Detect which cell encompasses the target text, then output its [x, y] center coordinate. 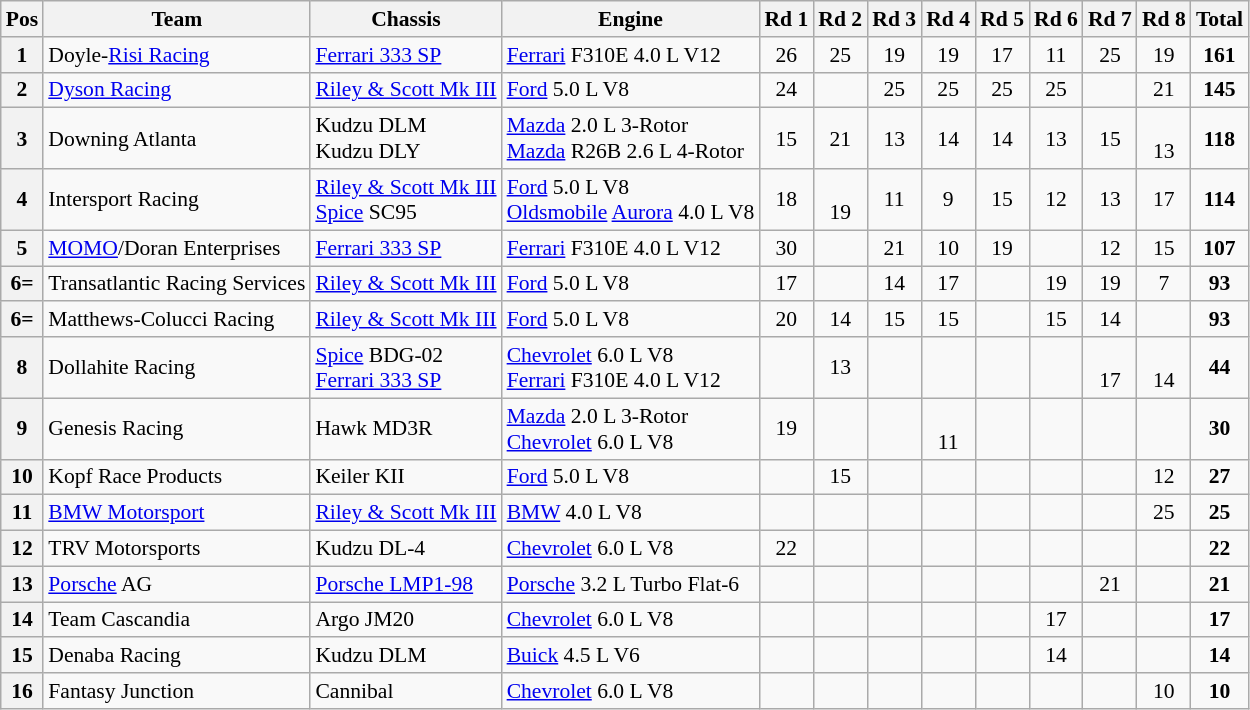
Porsche LMP1-98 [406, 584]
Dyson Racing [176, 90]
Rd 7 [1110, 19]
Mazda 2.0 L 3-RotorMazda R26B 2.6 L 4-Rotor [631, 138]
107 [1220, 248]
145 [1220, 90]
26 [786, 55]
Fantasy Junction [176, 691]
27 [1220, 477]
161 [1220, 55]
Matthews-Colucci Racing [176, 320]
2 [22, 90]
4 [22, 200]
3 [22, 138]
114 [1220, 200]
Team [176, 19]
Cannibal [406, 691]
Kudzu DL-4 [406, 549]
118 [1220, 138]
Kopf Race Products [176, 477]
Rd 6 [1056, 19]
Chevrolet 6.0 L V8Ferrari F310E 4.0 L V12 [631, 368]
44 [1220, 368]
Kudzu DLMKudzu DLY [406, 138]
Ford 5.0 L V8Oldsmobile Aurora 4.0 L V8 [631, 200]
18 [786, 200]
16 [22, 691]
Kudzu DLM [406, 656]
Rd 2 [840, 19]
Buick 4.5 L V6 [631, 656]
Team Cascandia [176, 620]
Rd 3 [894, 19]
Transatlantic Racing Services [176, 284]
Dollahite Racing [176, 368]
Rd 8 [1164, 19]
BMW Motorsport [176, 513]
5 [22, 248]
Hawk MD3R [406, 428]
Rd 4 [948, 19]
1 [22, 55]
Denaba Racing [176, 656]
MOMO/Doran Enterprises [176, 248]
7 [1164, 284]
Chassis [406, 19]
Spice BDG-02Ferrari 333 SP [406, 368]
Argo JM20 [406, 620]
Keiler KII [406, 477]
Downing Atlanta [176, 138]
Mazda 2.0 L 3-RotorChevrolet 6.0 L V8 [631, 428]
24 [786, 90]
Doyle-Risi Racing [176, 55]
Porsche AG [176, 584]
Genesis Racing [176, 428]
Rd 1 [786, 19]
Engine [631, 19]
Riley & Scott Mk IIISpice SC95 [406, 200]
8 [22, 368]
Pos [22, 19]
Rd 5 [1002, 19]
BMW 4.0 L V8 [631, 513]
Intersport Racing [176, 200]
Total [1220, 19]
20 [786, 320]
Porsche 3.2 L Turbo Flat-6 [631, 584]
TRV Motorsports [176, 549]
